Identify which cell holds the provided text, then report its [x, y] central coordinate. 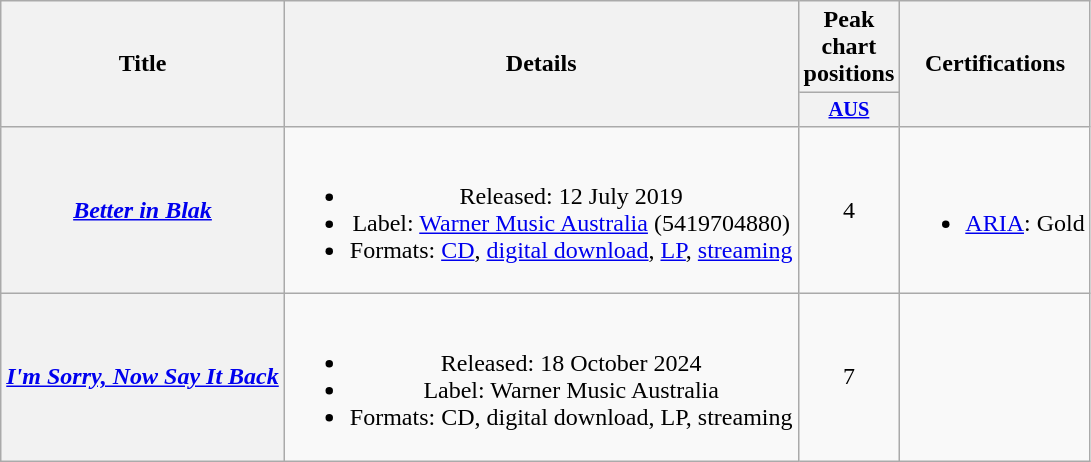
7 [849, 378]
Peak chart positions [849, 47]
I'm Sorry, Now Say It Back [143, 378]
ARIA: Gold [995, 210]
Details [541, 64]
Certifications [995, 64]
Better in Blak [143, 210]
Released: 12 July 2019Label: Warner Music Australia (5419704880)Formats: CD, digital download, LP, streaming [541, 210]
Released: 18 October 2024Label: Warner Music AustraliaFormats: CD, digital download, LP, streaming [541, 378]
4 [849, 210]
Title [143, 64]
AUS [849, 110]
